Extract the [X, Y] coordinate from the center of the cell holding the provided text.  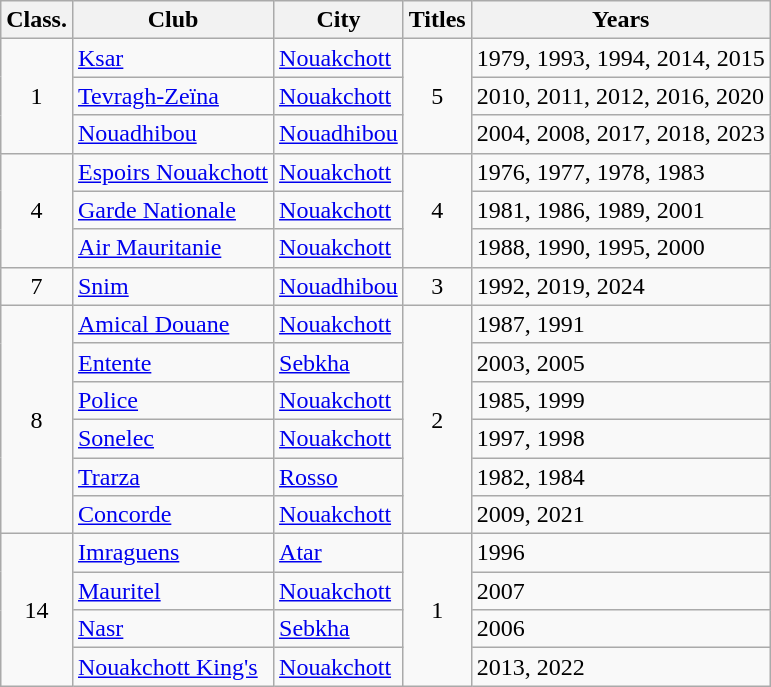
3 [437, 286]
2009, 2021 [620, 515]
Club [172, 20]
2004, 2008, 2017, 2018, 2023 [620, 134]
8 [37, 419]
Atar [339, 553]
2 [437, 419]
2010, 2011, 2012, 2016, 2020 [620, 96]
Nasr [172, 629]
Espoirs Nouakchott [172, 172]
2013, 2022 [620, 667]
Class. [37, 20]
14 [37, 610]
1979, 1993, 1994, 2014, 2015 [620, 58]
1982, 1984 [620, 477]
Garde Nationale [172, 210]
1988, 1990, 1995, 2000 [620, 248]
Imraguens [172, 553]
Titles [437, 20]
Ksar [172, 58]
1985, 1999 [620, 400]
Entente [172, 362]
1996 [620, 553]
Years [620, 20]
7 [37, 286]
2003, 2005 [620, 362]
Police [172, 400]
1987, 1991 [620, 324]
5 [437, 96]
Snim [172, 286]
Amical Douane [172, 324]
2007 [620, 591]
Air Mauritanie [172, 248]
Tevragh-Zeïna [172, 96]
Sonelec [172, 438]
Nouakchott King's [172, 667]
Trarza [172, 477]
Mauritel [172, 591]
1997, 1998 [620, 438]
2006 [620, 629]
1976, 1977, 1978, 1983 [620, 172]
Rosso [339, 477]
City [339, 20]
1992, 2019, 2024 [620, 286]
Concorde [172, 515]
1981, 1986, 1989, 2001 [620, 210]
